Capture the cell that displays the provided text and extract its (X, Y) central coordinate. 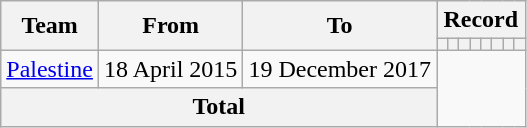
19 December 2017 (340, 69)
From (170, 26)
Record (481, 20)
Total (219, 107)
Palestine (50, 69)
Team (50, 26)
To (340, 26)
18 April 2015 (170, 69)
